Scan for the cell matching the given text and deliver its [X, Y] coordinate at center. 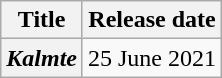
25 June 2021 [152, 58]
Kalmte [42, 58]
Title [42, 20]
Release date [152, 20]
